Return [x, y] of the center of cell containing provided text 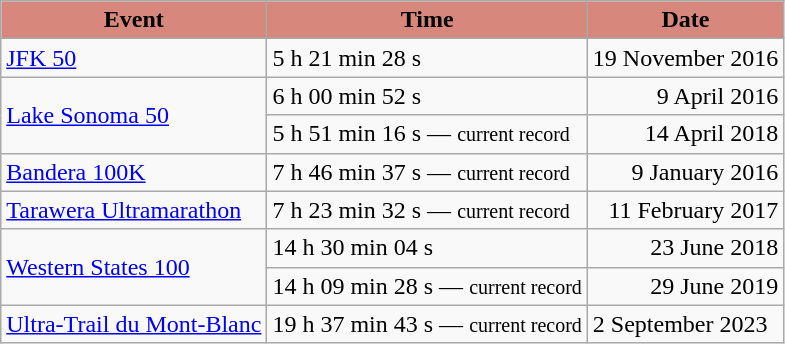
29 June 2019 [685, 286]
JFK 50 [134, 58]
Time [427, 20]
Event [134, 20]
23 June 2018 [685, 248]
Ultra-Trail du Mont-Blanc [134, 324]
Lake Sonoma 50 [134, 115]
6 h 00 min 52 s [427, 96]
2 September 2023 [685, 324]
7 h 23 min 32 s — current record [427, 210]
5 h 51 min 16 s — current record [427, 134]
14 h 30 min 04 s [427, 248]
19 November 2016 [685, 58]
Date [685, 20]
Western States 100 [134, 267]
9 January 2016 [685, 172]
5 h 21 min 28 s [427, 58]
7 h 46 min 37 s — current record [427, 172]
14 h 09 min 28 s — current record [427, 286]
9 April 2016 [685, 96]
11 February 2017 [685, 210]
Tarawera Ultramarathon [134, 210]
19 h 37 min 43 s — current record [427, 324]
Bandera 100K [134, 172]
14 April 2018 [685, 134]
